Detect which cell encompasses the target text, then output its [x, y] center coordinate. 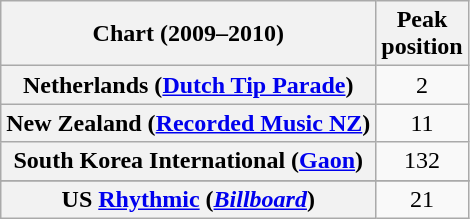
21 [422, 199]
Peakposition [422, 34]
2 [422, 85]
11 [422, 123]
South Korea International (Gaon) [188, 161]
US Rhythmic (Billboard) [188, 199]
New Zealand (Recorded Music NZ) [188, 123]
Netherlands (Dutch Tip Parade) [188, 85]
132 [422, 161]
Chart (2009–2010) [188, 34]
